Capture the cell that displays the provided text and extract its [x, y] central coordinate. 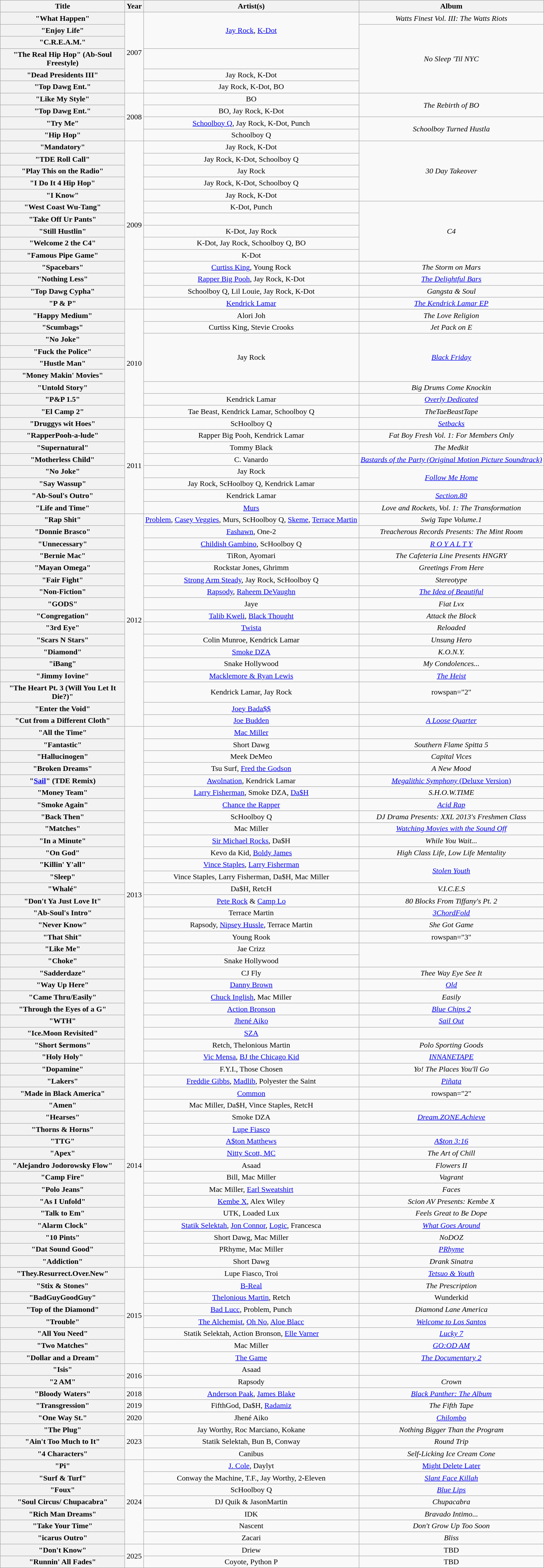
Megalithic Symphony (Deluxe Version) [451, 781]
The Delightful Bars [451, 279]
BO, Jay Rock, K-Dot [251, 111]
K-Dot [251, 255]
"Say Wassup" [62, 484]
"El Camp 2" [62, 412]
"Thorns & Horns" [62, 1129]
Black Friday [451, 357]
"On God" [62, 853]
"Transgression" [62, 1406]
"Mayan Omega" [62, 568]
"Choke" [62, 961]
Strong Arm Steady, Jay Rock, ScHoolboy Q [251, 580]
"Scars N Stars" [62, 640]
V.I.C.E.S [451, 889]
GO:OD AM [451, 1346]
S.H.O.W.TIME [451, 793]
Schoolboy Q, Lil Louie, Jay Rock, K-Dot [251, 291]
Swig Tape Volume.1 [451, 520]
UTK, Loaded Lux [251, 1213]
Jay Rock, ScHoolboy Q, Kendrick Lamar [251, 484]
While You Wait... [451, 841]
BO [251, 99]
Section.80 [451, 496]
"Donnie Brasco" [62, 532]
Rockstar Jones, Ghrimm [251, 568]
Coyote, Python P [251, 1562]
Fat Boy Fresh Vol. 1: For Members Only [451, 436]
"GODS" [62, 604]
Dream.ZONE.Achieve [451, 1117]
My Condolences... [451, 664]
2016 [134, 1376]
2013 [134, 895]
The Storm on Mars [451, 267]
"I Know" [62, 195]
FifthGod, Da$H, Radamiz [251, 1406]
"Soul Circus/ Chupacabra" [62, 1502]
"Two Matches" [62, 1346]
"Ain't Too Much to It" [62, 1442]
K.O.N.Y. [451, 652]
Love and Rockets, Vol. 1: The Transformation [451, 508]
"Made in Black America" [62, 1093]
The Cafeteria Line Presents HNGRY [451, 556]
She Got Game [451, 925]
"They.Resurrect.Over.New" [62, 1273]
Pete Rock & Camp Lo [251, 901]
Diamond Lane America [451, 1309]
Rapsody, Raheem DeVaughn [251, 592]
"Supernatural" [62, 448]
Round Trip [451, 1442]
"Dopamine" [62, 1069]
Tsu Surf, Fred the Godson [251, 769]
B-Real [251, 1285]
Welcome to Los Santos [451, 1322]
"That Shit" [62, 937]
Title [62, 6]
DJ Quik & JasonMartin [251, 1502]
Bliss [451, 1538]
Bastards of the Party (Original Motion Picture Soundtrack) [451, 460]
Thelonious Martin, Retch [251, 1297]
Common [251, 1093]
Wunderkid [451, 1297]
Zacari [251, 1538]
Old [451, 985]
Joe Budden [251, 720]
Statik Selektah, Bun B, Conway [251, 1442]
"Unnecessary" [62, 544]
"Motherless Child" [62, 460]
"P&P 1.5" [62, 400]
"Talk to Em" [62, 1213]
Lucky 7 [451, 1334]
DJ Drama Presents: XXL 2013's Freshmen Class [451, 817]
"Never Know" [62, 925]
Retch, Thelonious Martin [251, 1045]
"Rap Shit" [62, 520]
"Came Thru/Easily" [62, 997]
"Untold Story" [62, 387]
2014 [134, 1165]
Sail Out [451, 1021]
"Spacebars" [62, 267]
Kendrick Lamar, Jay Rock [251, 692]
"TTG" [62, 1141]
Schoolboy Turned Hustla [451, 129]
The Art of Chill [451, 1153]
Flowers II [451, 1165]
2015 [134, 1315]
Schoolboy Q [251, 135]
Gangsta & Soul [451, 291]
Conway the Machine, T.F., Jay Worthy, 2-Eleven [251, 1478]
Stolen Youth [451, 871]
Greetings From Here [451, 568]
Canibus [251, 1454]
"Mandatory" [62, 147]
The Idea of Beautiful [451, 592]
Bill, Mac Miller [251, 1177]
Setbacks [451, 424]
R O Y A L T Y [451, 544]
"Trouble" [62, 1322]
"RapperPooh-a-lude" [62, 436]
2018 [134, 1394]
Yo! The Places You'll Go [451, 1069]
"2 AM" [62, 1382]
"Killin' Y'all" [62, 865]
"Take Your Time" [62, 1526]
"iBang" [62, 664]
"As I Unfold" [62, 1201]
Driew [251, 1550]
Meek DeMeo [251, 757]
"Enjoy Life" [62, 30]
Awolnation, Kendrick Lamar [251, 781]
2009 [134, 225]
"One Way St." [62, 1418]
Young Rook [251, 937]
Colin Munroe, Kendrick Lamar [251, 640]
2008 [134, 117]
"Bloody Waters" [62, 1394]
Overly Dedicated [451, 400]
Drank Sinatra [451, 1261]
"Addiction" [62, 1261]
Southern Flame Spitta 5 [451, 744]
Tae Beast, Kendrick Lamar, Schoolboy Q [251, 412]
F.Y.I., Those Chosen [251, 1069]
Might Delete Later [451, 1466]
"Alarm Clock" [62, 1225]
"The Plug" [62, 1430]
"Hip Hop" [62, 135]
"West Coast Wu-Tang" [62, 207]
The Kendrick Lamar EP [451, 303]
"10 Pints" [62, 1237]
Capital Vices [451, 757]
Joey Bada$$ [251, 708]
"Try Me" [62, 123]
"Amen" [62, 1105]
Fiat Lvx [451, 604]
"WTH" [62, 1021]
"Lakers" [62, 1081]
"icarus Outro" [62, 1538]
High Class Life, Low Life Mentality [451, 853]
The Prescription [451, 1285]
"Bernie Mac" [62, 556]
The Medkit [451, 448]
"Polo Jeans" [62, 1189]
"Sleep" [62, 877]
2007 [134, 52]
"Like My Style" [62, 99]
"Camp Fire" [62, 1177]
"Fair Fight" [62, 580]
The Rebirth of BO [451, 105]
Jae Crizz [251, 949]
"Take Off Ur Pants" [62, 219]
Album [451, 6]
Bravado Intimo... [451, 1514]
2010 [134, 363]
"Top Dawg Cypha" [62, 291]
Problem, Casey Veggies, Murs, ScHoolboy Q, Skeme, Terrace Martin [251, 520]
Anderson Paak, James Blake [251, 1394]
C4 [451, 231]
Unsung Hero [451, 640]
Chuck Inglish, Mac Miller [251, 997]
Thee Way Eye See It [451, 973]
2012 [134, 620]
Action Bronson [251, 1009]
The Alchemist, Oh No, Aloe Blacc [251, 1322]
J. Cole, Daylyt [251, 1466]
TiRon, Ayomari [251, 556]
"Druggys wit Hoes" [62, 424]
"All the Time" [62, 732]
Treacherous Records Presents: The Mint Room [451, 532]
Vince Staples, Larry Fisherman [251, 865]
Faces [451, 1189]
K-Dot, Punch [251, 207]
A New Mood [451, 769]
Tetsuo & Youth [451, 1273]
Black Panther: The Album [451, 1394]
"Broken Dreams" [62, 769]
Jay Worthy, Roc Marciano, Kokane [251, 1430]
Jay Rock, K-Dot, BO [251, 87]
2024 [134, 1502]
Larry Fisherman, Smoke DZA, Da$H [251, 793]
Terrace Martin [251, 913]
Blue Chips 2 [451, 1009]
"Stix & Stones" [62, 1285]
Danny Brown [251, 985]
"All You Need" [62, 1334]
Rapper Big Pooh, Kendrick Lamar [251, 436]
PRhyme, Mac Miller [251, 1249]
"Pi" [62, 1466]
Chilombo [451, 1418]
"Sail" (TDE Remix) [62, 781]
Chance the Rapper [251, 805]
"Scumbags" [62, 327]
Self-Licking Ice Cream Cone [451, 1454]
Stereotype [451, 580]
"Enter the Void" [62, 708]
"Alejandro Jodorowsky Flow" [62, 1165]
Sir Michael Rocks, Da$H [251, 841]
rowspan="3" [451, 937]
K-Dot, Jay Rock, Schoolboy Q, BO [251, 243]
Blue Lips [451, 1490]
"TDE Roll Call" [62, 159]
Vince Staples, Larry Fisherman, Da$H, Mac Miller [251, 877]
"Dollar and a Dream" [62, 1358]
Curtiss King, Stevie Crooks [251, 327]
The Documentary 2 [451, 1358]
"I Do It 4 Hip Hop" [62, 183]
Rapsody, Nipsey Hussle, Terrace Martin [251, 925]
Mac Miller, Earl Sweatshirt [251, 1189]
"Surf & Turf" [62, 1478]
C. Vanardo [251, 460]
Tommy Black [251, 448]
"Don't Ya Just Love It" [62, 901]
What Goes Around [451, 1225]
80 Blocks From Tiffany's Pt. 2 [451, 901]
"4 Characters" [62, 1454]
Artist(s) [251, 6]
Short Dawg, Mac Miller [251, 1237]
INNANETAPE [451, 1057]
Childish Gambino, ScHoolboy Q [251, 544]
30 Day Takeover [451, 171]
Rapper Big Pooh, Jay Rock, K-Dot [251, 279]
"Ab-Soul's Intro" [62, 913]
No Sleep 'Til NYC [451, 59]
Crown [451, 1382]
"Runnin' All Fades" [62, 1562]
"Holy Holy" [62, 1057]
CJ Fly [251, 973]
"In a Minute" [62, 841]
"Happy Medium" [62, 315]
"Nothing Less" [62, 279]
"Diamond" [62, 652]
2020 [134, 1418]
The Game [251, 1358]
2025 [134, 1556]
"Rich Man Dreams" [62, 1514]
"Cut from a Different Cloth" [62, 720]
"Ab-Soul's Outro" [62, 496]
"Fantastic" [62, 744]
Bad Lucc, Problem, Punch [251, 1309]
Nitty Scott, MC [251, 1153]
TheTaeBeastTape [451, 412]
Jaye [251, 604]
2019 [134, 1406]
"Money Team" [62, 793]
The Heist [451, 676]
Lupe Fiasco, Troi [251, 1273]
"Non-Fiction" [62, 592]
Curtiss King, Young Rock [251, 267]
"Way Up Here" [62, 985]
Talib Kweli, Black Thought [251, 616]
Slant Face Killah [451, 1478]
The Love Religion [451, 315]
A$ton Matthews [251, 1141]
"The Heart Pt. 3 (Will You Let It Die?)" [62, 692]
"Don't Know" [62, 1550]
"Like Me" [62, 949]
"Smoke Again" [62, 805]
A Loose Quarter [451, 720]
PRhyme [451, 1249]
"BadGuyGoodGuy" [62, 1297]
"P & P" [62, 303]
"Play This on the Radio" [62, 171]
Alori Joh [251, 315]
Watts Finest Vol. III: The Watts Riots [451, 18]
"Dead Presidents III" [62, 75]
"Famous Pipe Game" [62, 255]
Big Drums Come Knockin [451, 387]
Schoolboy Q, Jay Rock, K-Dot, Punch [251, 123]
Lupe Fiasco [251, 1129]
Macklemore & Ryan Lewis [251, 676]
Don't Grow Up Too Soon [451, 1526]
K-Dot, Jay Rock [251, 231]
"Sadderdaze" [62, 973]
"Ice.Moon Revisited" [62, 1033]
Acid Rap [451, 805]
"Whalé" [62, 889]
Twista [251, 628]
NoDOZ [451, 1237]
Watching Movies with the Sound Off [451, 829]
"C.R.E.A.M." [62, 42]
IDK [251, 1514]
"Hustle Man" [62, 363]
"Short $ermons" [62, 1045]
"Top of the Diamond" [62, 1309]
A$ton 3:16 [451, 1141]
Chupacabra [451, 1502]
"Dat Sound Good" [62, 1249]
Jet Pack on E [451, 327]
Polo Sporting Goods [451, 1045]
Reloaded [451, 628]
3ChordFold [451, 913]
"Back Then" [62, 817]
2011 [134, 466]
SZA [251, 1033]
Kevo da Kid, Boldy James [251, 853]
Kembe X, Alex Wiley [251, 1201]
Mac Miller, Da$H, Vince Staples, RetcH [251, 1105]
Rapsody [251, 1382]
"Money Makin' Movies" [62, 375]
"What Happen" [62, 18]
Vic Mensa, BJ the Chicago Kid [251, 1057]
"Through the Eyes of a G" [62, 1009]
"Life and Time" [62, 508]
"Still Hustlin" [62, 231]
Fashawn, One-2 [251, 532]
Nothing Bigger Than the Program [451, 1430]
Freddie Gibbs, Madlib, Polyester the Saint [251, 1081]
"Isis" [62, 1370]
"Apex" [62, 1153]
Follow Me Home [451, 478]
Scion AV Presents: Kembe X [451, 1201]
"Fuck the Police" [62, 351]
Easily [451, 997]
"Matches" [62, 829]
"Welcome 2 the C4" [62, 243]
2023 [134, 1442]
"Jimmy Iovine" [62, 676]
Nascent [251, 1526]
Year [134, 6]
Attack the Block [451, 616]
"Hallucinogen" [62, 757]
The Fifth Tape [451, 1406]
Feels Great to Be Dope [451, 1213]
"Congregation" [62, 616]
Statik Selektah, Action Bronson, Elle Varner [251, 1334]
"Foux" [62, 1490]
"Hearses" [62, 1117]
Statik Selektah, Jon Connor, Logic, Francesca [251, 1225]
Piñata [451, 1081]
"The Real Hip Hop" (Ab-Soul Freestyle) [62, 59]
Murs [251, 508]
Da$H, RetcH [251, 889]
Vagrant [451, 1177]
"3rd Eye" [62, 628]
